Find where the given text appears and provide that cell's center as (X, Y) coordinate. 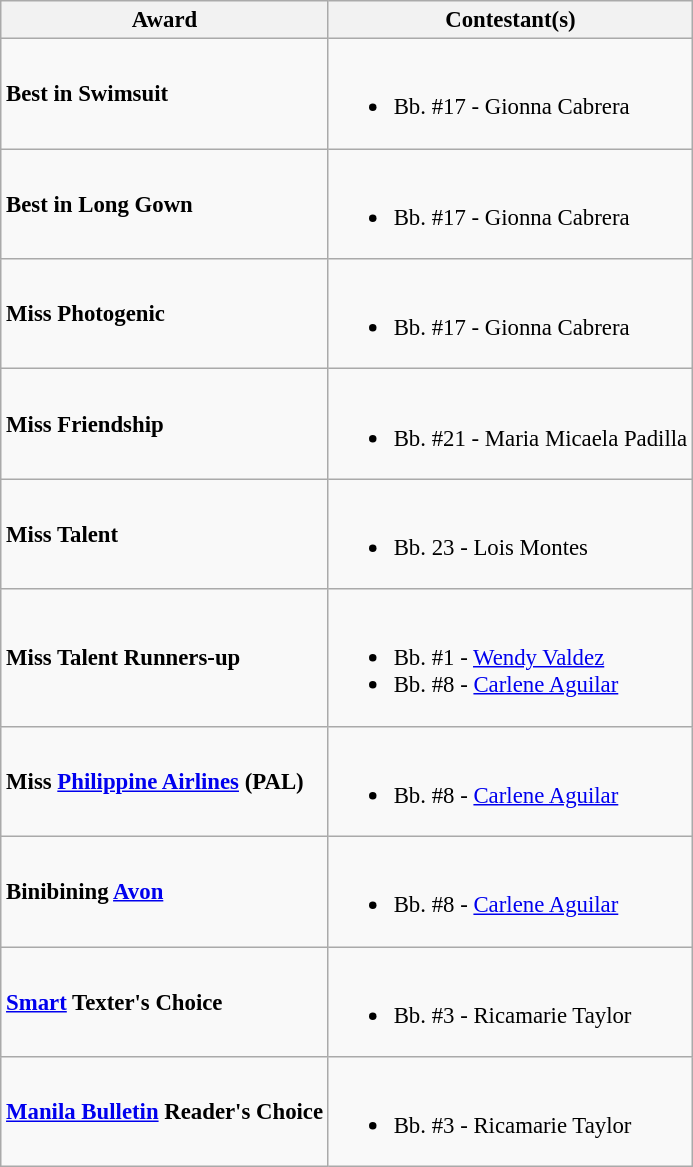
Best in Swimsuit (165, 94)
Manila Bulletin Reader's Choice (165, 1112)
Miss Photogenic (165, 314)
Bb. #21 - Maria Micaela Padilla (510, 424)
Best in Long Gown (165, 204)
Smart Texter's Choice (165, 1002)
Binibining Avon (165, 892)
Contestant(s) (510, 20)
Bb. 23 - Lois Montes (510, 534)
Award (165, 20)
Miss Philippine Airlines (PAL) (165, 781)
Miss Talent Runners-up (165, 658)
Miss Talent (165, 534)
Bb. #1 - Wendy ValdezBb. #8 - Carlene Aguilar (510, 658)
Miss Friendship (165, 424)
